Output the [x, y] coordinate of the center of the cell containing the given text.  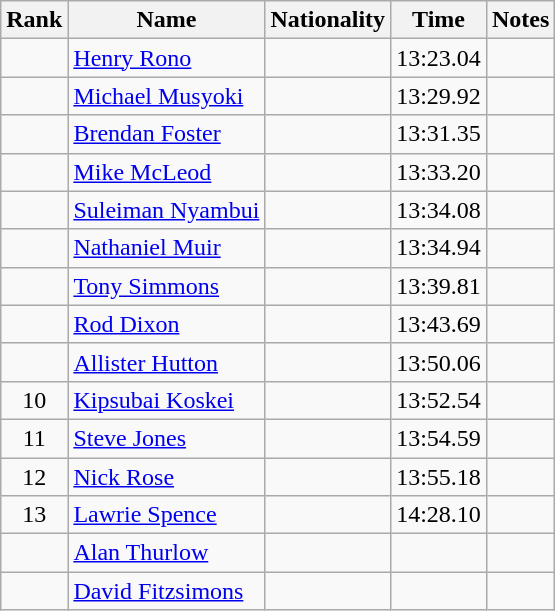
Brendan Foster [166, 134]
Lawrie Spence [166, 515]
Rod Dixon [166, 324]
Allister Hutton [166, 362]
Nathaniel Muir [166, 248]
Name [166, 20]
13:50.06 [439, 362]
13:34.08 [439, 210]
13:29.92 [439, 96]
Tony Simmons [166, 286]
13:52.54 [439, 400]
Time [439, 20]
Steve Jones [166, 438]
13:33.20 [439, 172]
10 [34, 400]
13 [34, 515]
Mike McLeod [166, 172]
Michael Musyoki [166, 96]
Kipsubai Koskei [166, 400]
13:23.04 [439, 58]
Alan Thurlow [166, 553]
11 [34, 438]
Rank [34, 20]
Notes [520, 20]
13:43.69 [439, 324]
12 [34, 477]
13:39.81 [439, 286]
13:54.59 [439, 438]
13:31.35 [439, 134]
Suleiman Nyambui [166, 210]
13:34.94 [439, 248]
Henry Rono [166, 58]
Nick Rose [166, 477]
14:28.10 [439, 515]
Nationality [328, 20]
David Fitzsimons [166, 591]
13:55.18 [439, 477]
